Determine the (X, Y) coordinate at the center of the cell enclosing the given text.  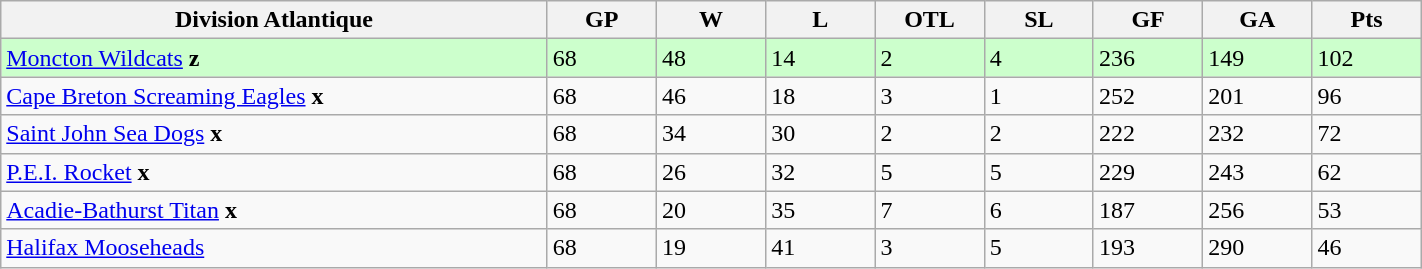
L (820, 20)
34 (710, 134)
48 (710, 58)
229 (1148, 172)
1 (1038, 96)
Acadie-Bathurst Titan x (274, 210)
72 (1366, 134)
236 (1148, 58)
18 (820, 96)
243 (1258, 172)
19 (710, 248)
201 (1258, 96)
Pts (1366, 20)
W (710, 20)
SL (1038, 20)
62 (1366, 172)
26 (710, 172)
232 (1258, 134)
7 (930, 210)
4 (1038, 58)
252 (1148, 96)
187 (1148, 210)
GA (1258, 20)
256 (1258, 210)
290 (1258, 248)
30 (820, 134)
35 (820, 210)
Halifax Mooseheads (274, 248)
GP (602, 20)
Division Atlantique (274, 20)
20 (710, 210)
Saint John Sea Dogs x (274, 134)
Moncton Wildcats z (274, 58)
OTL (930, 20)
32 (820, 172)
222 (1148, 134)
193 (1148, 248)
GF (1148, 20)
102 (1366, 58)
41 (820, 248)
53 (1366, 210)
6 (1038, 210)
P.E.I. Rocket x (274, 172)
Cape Breton Screaming Eagles x (274, 96)
14 (820, 58)
149 (1258, 58)
96 (1366, 96)
